Capture the cell that displays the provided text and extract its (X, Y) central coordinate. 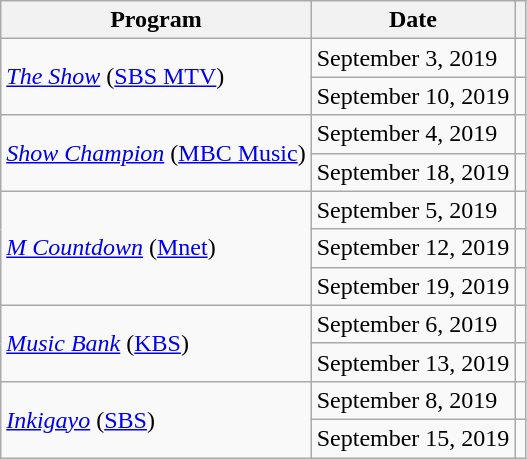
September 13, 2019 (413, 362)
Show Champion (MBC Music) (156, 153)
September 5, 2019 (413, 210)
Music Bank (KBS) (156, 343)
September 8, 2019 (413, 400)
September 10, 2019 (413, 96)
September 12, 2019 (413, 248)
September 19, 2019 (413, 286)
September 3, 2019 (413, 58)
September 18, 2019 (413, 172)
M Countdown (Mnet) (156, 248)
Date (413, 20)
The Show (SBS MTV) (156, 77)
Program (156, 20)
September 4, 2019 (413, 134)
Inkigayo (SBS) (156, 419)
September 6, 2019 (413, 324)
September 15, 2019 (413, 438)
